Find where the given text appears and provide that cell's center as [X, Y] coordinate. 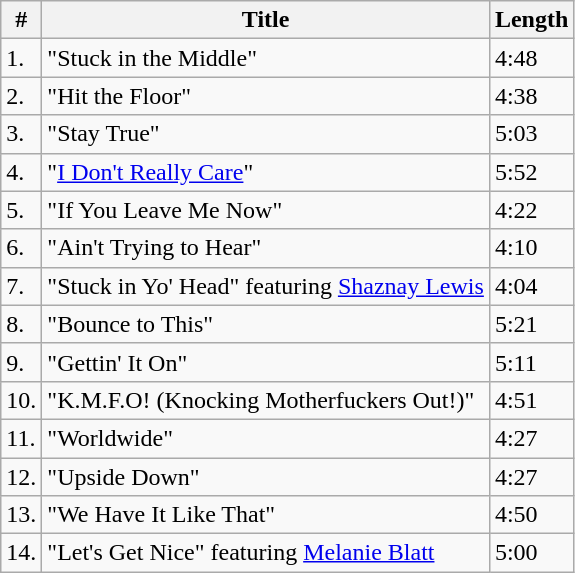
Length [531, 20]
14. [22, 553]
6. [22, 248]
# [22, 20]
7. [22, 286]
5:21 [531, 324]
"Worldwide" [266, 438]
4:04 [531, 286]
1. [22, 58]
13. [22, 515]
"Stuck in Yo' Head" featuring Shaznay Lewis [266, 286]
"I Don't Really Care" [266, 172]
"Hit the Floor" [266, 96]
5:11 [531, 362]
"Stay True" [266, 134]
9. [22, 362]
"Bounce to This" [266, 324]
"Gettin' It On" [266, 362]
4:38 [531, 96]
"Let's Get Nice" featuring Melanie Blatt [266, 553]
4:22 [531, 210]
5:03 [531, 134]
8. [22, 324]
"Ain't Trying to Hear" [266, 248]
4:51 [531, 400]
4. [22, 172]
10. [22, 400]
3. [22, 134]
"If You Leave Me Now" [266, 210]
"Stuck in the Middle" [266, 58]
4:50 [531, 515]
5. [22, 210]
2. [22, 96]
4:10 [531, 248]
"Upside Down" [266, 477]
5:00 [531, 553]
11. [22, 438]
5:52 [531, 172]
"We Have It Like That" [266, 515]
12. [22, 477]
Title [266, 20]
4:48 [531, 58]
"K.M.F.O! (Knocking Motherfuckers Out!)" [266, 400]
